Find where the given text appears and provide that cell's center as [X, Y] coordinate. 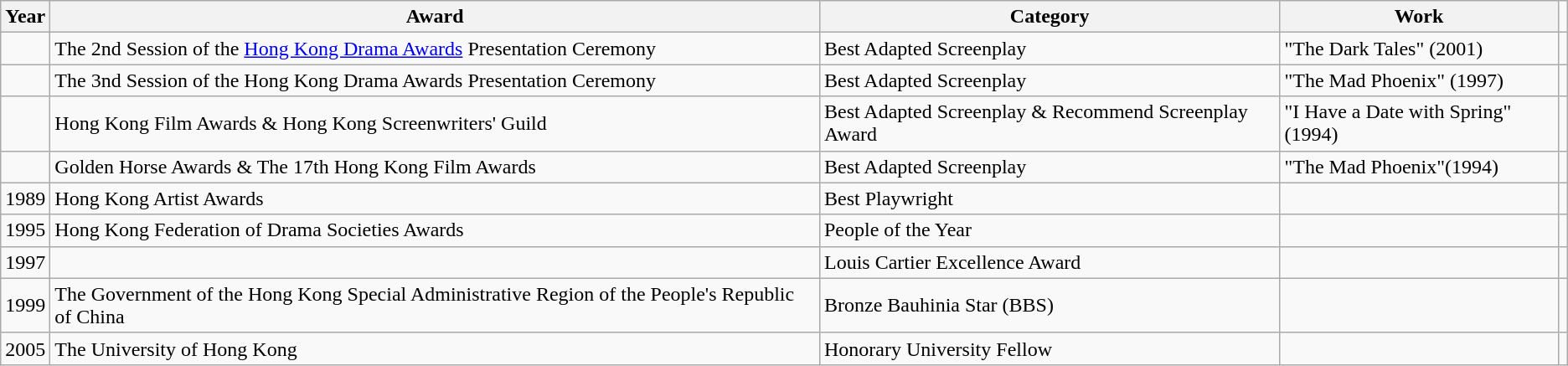
"The Mad Phoenix" (1997) [1419, 80]
Honorary University Fellow [1049, 348]
Award [436, 17]
Hong Kong Federation of Drama Societies Awards [436, 230]
2005 [25, 348]
The 3nd Session of the Hong Kong Drama Awards Presentation Ceremony [436, 80]
"The Mad Phoenix"(1994) [1419, 167]
Hong Kong Film Awards & Hong Kong Screenwriters' Guild [436, 124]
The 2nd Session of the Hong Kong Drama Awards Presentation Ceremony [436, 49]
Golden Horse Awards & The 17th Hong Kong Film Awards [436, 167]
Bronze Bauhinia Star (BBS) [1049, 305]
1997 [25, 262]
Louis Cartier Excellence Award [1049, 262]
1989 [25, 198]
Hong Kong Artist Awards [436, 198]
Year [25, 17]
The Government of the Hong Kong Special Administrative Region of the People's Republic of China [436, 305]
Best Playwright [1049, 198]
1995 [25, 230]
People of the Year [1049, 230]
Category [1049, 17]
"The Dark Tales" (2001) [1419, 49]
The University of Hong Kong [436, 348]
Best Adapted Screenplay & Recommend Screenplay Award [1049, 124]
1999 [25, 305]
"I Have a Date with Spring" (1994) [1419, 124]
Work [1419, 17]
